Identify which cell holds the provided text, then report its [x, y] central coordinate. 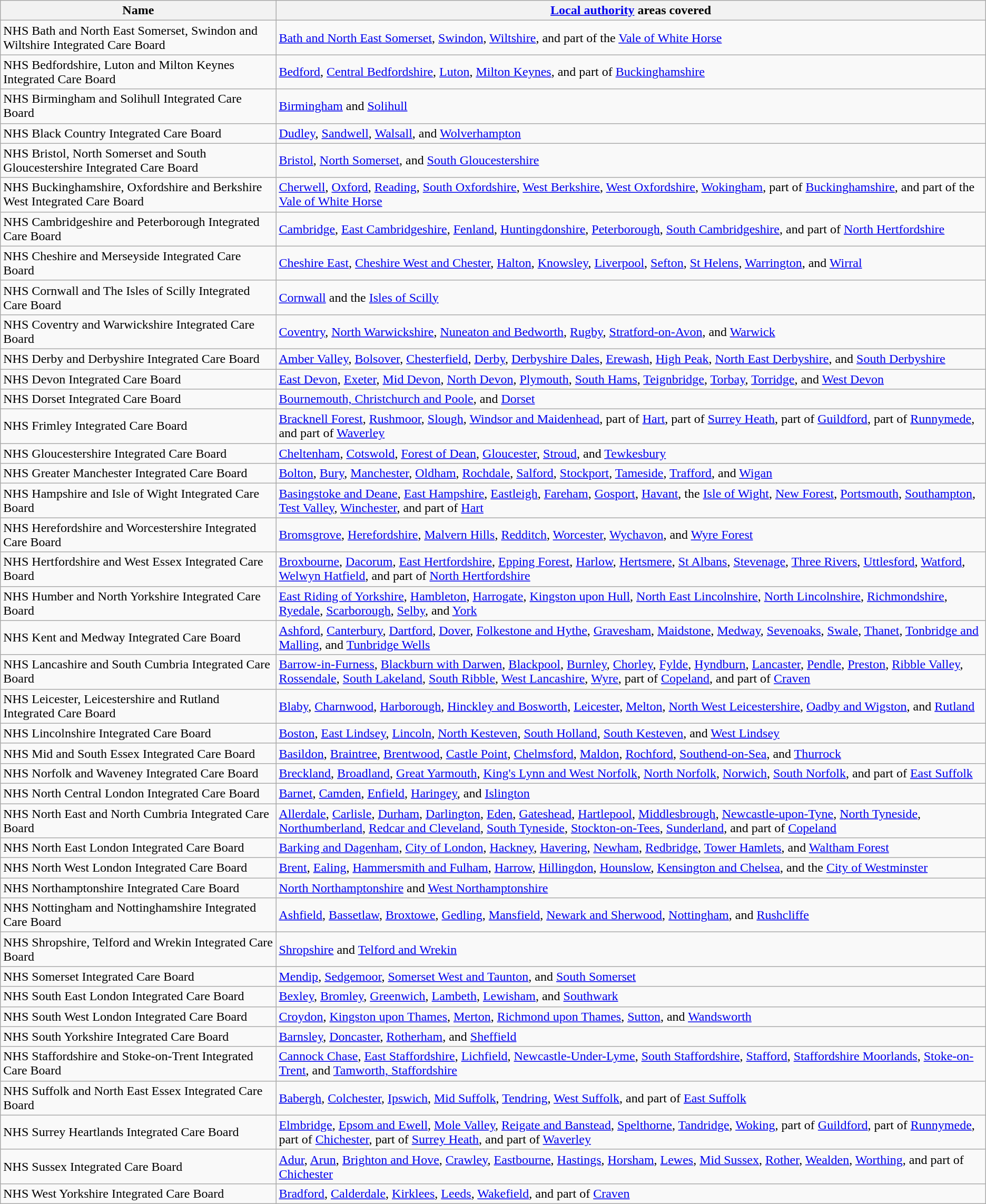
Bradford, Calderdale, Kirklees, Leeds, Wakefield, and part of Craven [631, 1193]
NHS Birmingham and Solihull Integrated Care Board [138, 106]
NHS Frimley Integrated Care Board [138, 427]
Brent, Ealing, Hammersmith and Fulham, Harrow, Hillingdon, Hounslow, Kensington and Chelsea, and the City of Westminster [631, 868]
NHS Cheshire and Merseyside Integrated Care Board [138, 263]
NHS Nottingham and Nottinghamshire Integrated Care Board [138, 915]
Birmingham and Solihull [631, 106]
Name [138, 11]
NHS South West London Integrated Care Board [138, 1017]
Bexley, Bromley, Greenwich, Lambeth, Lewisham, and Southwark [631, 996]
NHS South Yorkshire Integrated Care Board [138, 1037]
NHS Leicester, Leicestershire and Rutland Integrated Care Board [138, 706]
NHS Northamptonshire Integrated Care Board [138, 888]
Boston, East Lindsey, Lincoln, North Kesteven, South Holland, South Kesteven, and West Lindsey [631, 733]
Mendip, Sedgemoor, Somerset West and Taunton, and South Somerset [631, 976]
NHS South East London Integrated Care Board [138, 996]
NHS Dorset Integrated Care Board [138, 399]
NHS North East and North Cumbria Integrated Care Board [138, 821]
NHS Kent and Medway Integrated Care Board [138, 637]
Cambridge, East Cambridgeshire, Fenland, Huntingdonshire, Peterborough, South Cambridgeshire, and part of North Hertfordshire [631, 229]
NHS Lincolnshire Integrated Care Board [138, 733]
NHS Black Country Integrated Care Board [138, 133]
NHS Hampshire and Isle of Wight Integrated Care Board [138, 500]
Cheshire East, Cheshire West and Chester, Halton, Knowsley, Liverpool, Sefton, St Helens, Warrington, and Wirral [631, 263]
Bath and North East Somerset, Swindon, Wiltshire, and part of the Vale of White Horse [631, 38]
Coventry, North Warwickshire, Nuneaton and Bedworth, Rugby, Stratford-on-Avon, and Warwick [631, 332]
NHS Humber and North Yorkshire Integrated Care Board [138, 604]
Babergh, Colchester, Ipswich, Mid Suffolk, Tendring, West Suffolk, and part of East Suffolk [631, 1098]
NHS Bath and North East Somerset, Swindon and Wiltshire Integrated Care Board [138, 38]
NHS Lancashire and South Cumbria Integrated Care Board [138, 672]
Bromsgrove, Herefordshire, Malvern Hills, Redditch, Worcester, Wychavon, and Wyre Forest [631, 535]
NHS Shropshire, Telford and Wrekin Integrated Care Board [138, 949]
Local authority areas covered [631, 11]
Barnsley, Doncaster, Rotherham, and Sheffield [631, 1037]
NHS Greater Manchester Integrated Care Board [138, 473]
NHS West Yorkshire Integrated Care Board [138, 1193]
Croydon, Kingston upon Thames, Merton, Richmond upon Thames, Sutton, and Wandsworth [631, 1017]
NHS Buckinghamshire, Oxfordshire and Berkshire West Integrated Care Board [138, 195]
NHS Norfolk and Waveney Integrated Care Board [138, 773]
NHS Cambridgeshire and Peterborough Integrated Care Board [138, 229]
Adur, Arun, Brighton and Hove, Crawley, Eastbourne, Hastings, Horsham, Lewes, Mid Sussex, Rother, Wealden, Worthing, and part of Chichester [631, 1166]
NHS Cornwall and The Isles of Scilly Integrated Care Board [138, 297]
Cornwall and the Isles of Scilly [631, 297]
Bedford, Central Bedfordshire, Luton, Milton Keynes, and part of Buckinghamshire [631, 72]
Bournemouth, Christchurch and Poole, and Dorset [631, 399]
NHS Devon Integrated Care Board [138, 379]
NHS Sussex Integrated Care Board [138, 1166]
NHS Coventry and Warwickshire Integrated Care Board [138, 332]
NHS North East London Integrated Care Board [138, 848]
Bolton, Bury, Manchester, Oldham, Rochdale, Salford, Stockport, Tameside, Trafford, and Wigan [631, 473]
Barking and Dagenham, City of London, Hackney, Havering, Newham, Redbridge, Tower Hamlets, and Waltham Forest [631, 848]
NHS North Central London Integrated Care Board [138, 793]
Cheltenham, Cotswold, Forest of Dean, Gloucester, Stroud, and Tewkesbury [631, 453]
Ashfield, Bassetlaw, Broxtowe, Gedling, Mansfield, Newark and Sherwood, Nottingham, and Rushcliffe [631, 915]
North Northamptonshire and West Northamptonshire [631, 888]
NHS Somerset Integrated Care Board [138, 976]
Bristol, North Somerset, and South Gloucestershire [631, 160]
Dudley, Sandwell, Walsall, and Wolverhampton [631, 133]
Barnet, Camden, Enfield, Haringey, and Islington [631, 793]
NHS Surrey Heartlands Integrated Care Board [138, 1132]
East Devon, Exeter, Mid Devon, North Devon, Plymouth, South Hams, Teignbridge, Torbay, Torridge, and West Devon [631, 379]
Shropshire and Telford and Wrekin [631, 949]
NHS Mid and South Essex Integrated Care Board [138, 753]
NHS Bristol, North Somerset and South Gloucestershire Integrated Care Board [138, 160]
NHS Staffordshire and Stoke-on-Trent Integrated Care Board [138, 1064]
NHS Hertfordshire and West Essex Integrated Care Board [138, 569]
NHS Herefordshire and Worcestershire Integrated Care Board [138, 535]
Amber Valley, Bolsover, Chesterfield, Derby, Derbyshire Dales, Erewash, High Peak, North East Derbyshire, and South Derbyshire [631, 359]
NHS Suffolk and North East Essex Integrated Care Board [138, 1098]
NHS North West London Integrated Care Board [138, 868]
Basildon, Braintree, Brentwood, Castle Point, Chelmsford, Maldon, Rochford, Southend-on-Sea, and Thurrock [631, 753]
NHS Bedfordshire, Luton and Milton Keynes Integrated Care Board [138, 72]
Breckland, Broadland, Great Yarmouth, King's Lynn and West Norfolk, North Norfolk, Norwich, South Norfolk, and part of East Suffolk [631, 773]
NHS Gloucestershire Integrated Care Board [138, 453]
NHS Derby and Derbyshire Integrated Care Board [138, 359]
Blaby, Charnwood, Harborough, Hinckley and Bosworth, Leicester, Melton, North West Leicestershire, Oadby and Wigston, and Rutland [631, 706]
